Determine the (x, y) coordinate at the center of the cell enclosing the given text.  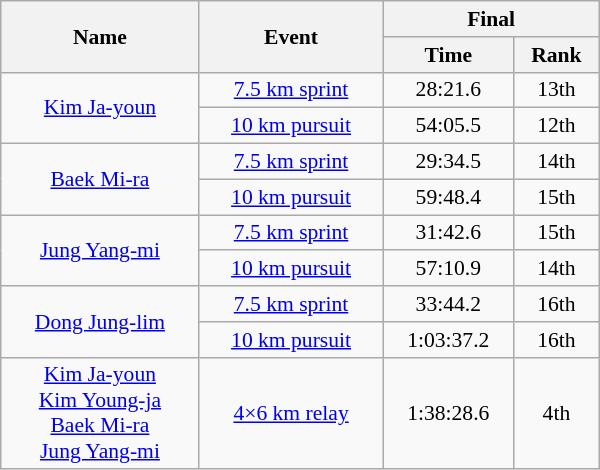
Baek Mi-ra (100, 180)
1:38:28.6 (448, 413)
29:34.5 (448, 162)
31:42.6 (448, 233)
Jung Yang-mi (100, 250)
Kim Ja-youn (100, 108)
1:03:37.2 (448, 340)
Rank (557, 55)
Dong Jung-lim (100, 322)
4×6 km relay (291, 413)
12th (557, 126)
Name (100, 36)
Final (491, 19)
59:48.4 (448, 197)
Time (448, 55)
28:21.6 (448, 90)
57:10.9 (448, 269)
Kim Ja-youn Kim Young-ja Baek Mi-ra Jung Yang-mi (100, 413)
Event (291, 36)
33:44.2 (448, 304)
4th (557, 413)
54:05.5 (448, 126)
13th (557, 90)
